Capture the cell that displays the provided text and extract its [x, y] central coordinate. 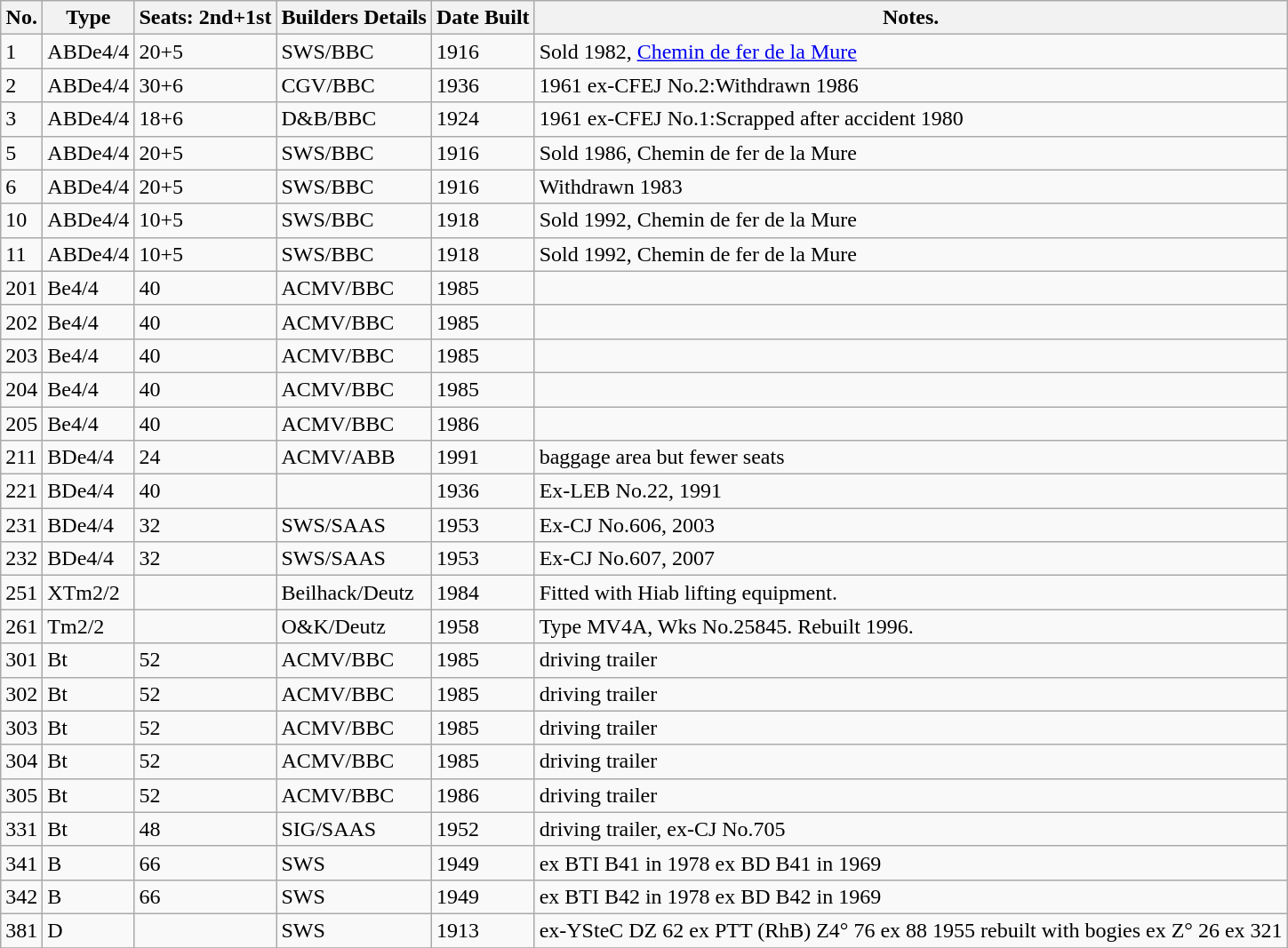
driving trailer, ex-CJ No.705 [910, 829]
CGV/BBC [354, 85]
211 [21, 458]
251 [21, 593]
1961 ex-CFEJ No.1:Scrapped after accident 1980 [910, 119]
ex BTI B42 in 1978 ex BD B42 in 1969 [910, 896]
201 [21, 288]
302 [21, 694]
331 [21, 829]
Type [89, 18]
5 [21, 153]
6 [21, 187]
30+6 [205, 85]
ex BTI B41 in 1978 ex BD B41 in 1969 [910, 863]
203 [21, 355]
261 [21, 626]
Beilhack/Deutz [354, 593]
3 [21, 119]
1952 [483, 829]
ex-YSteC DZ 62 ex PTT (RhB) Z4° 76 ex 88 1955 rebuilt with bogies ex Z° 26 ex 321 [910, 930]
1961 ex-CFEJ No.2:Withdrawn 1986 [910, 85]
O&K/Deutz [354, 626]
SIG/SAAS [354, 829]
Sold 1982, Chemin de fer de la Mure [910, 52]
381 [21, 930]
303 [21, 728]
2 [21, 85]
305 [21, 795]
18+6 [205, 119]
342 [21, 896]
Ex-CJ No.607, 2007 [910, 559]
Builders Details [354, 18]
Notes. [910, 18]
1913 [483, 930]
205 [21, 424]
48 [205, 829]
D&B/BBC [354, 119]
221 [21, 491]
Type MV4A, Wks No.25845. Rebuilt 1996. [910, 626]
304 [21, 761]
baggage area but fewer seats [910, 458]
No. [21, 18]
231 [21, 525]
10 [21, 220]
232 [21, 559]
Date Built [483, 18]
XTm2/2 [89, 593]
ACMV/ABB [354, 458]
24 [205, 458]
1991 [483, 458]
301 [21, 660]
Seats: 2nd+1st [205, 18]
Ex-CJ No.606, 2003 [910, 525]
1924 [483, 119]
Sold 1986, Chemin de fer de la Mure [910, 153]
1958 [483, 626]
202 [21, 322]
Tm2/2 [89, 626]
Withdrawn 1983 [910, 187]
341 [21, 863]
D [89, 930]
Fitted with Hiab lifting equipment. [910, 593]
1984 [483, 593]
1 [21, 52]
Ex-LEB No.22, 1991 [910, 491]
204 [21, 389]
11 [21, 254]
